Scan for the cell matching the given text and deliver its [x, y] coordinate at center. 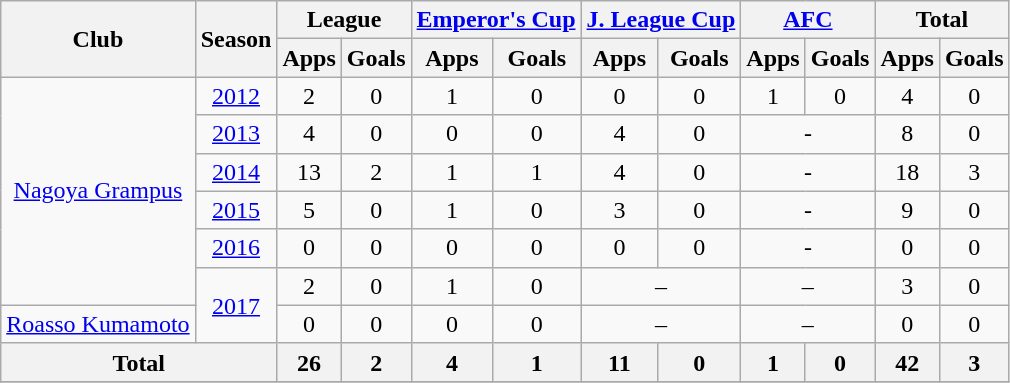
2017 [236, 305]
8 [907, 134]
2012 [236, 96]
Season [236, 39]
42 [907, 362]
9 [907, 210]
5 [309, 210]
Club [98, 39]
J. League Cup [661, 20]
League [344, 20]
Nagoya Grampus [98, 191]
26 [309, 362]
2013 [236, 134]
11 [620, 362]
Emperor's Cup [496, 20]
AFC [808, 20]
18 [907, 172]
2016 [236, 248]
Roasso Kumamoto [98, 324]
13 [309, 172]
2015 [236, 210]
2014 [236, 172]
